Scan for the cell matching the given text and deliver its [X, Y] coordinate at center. 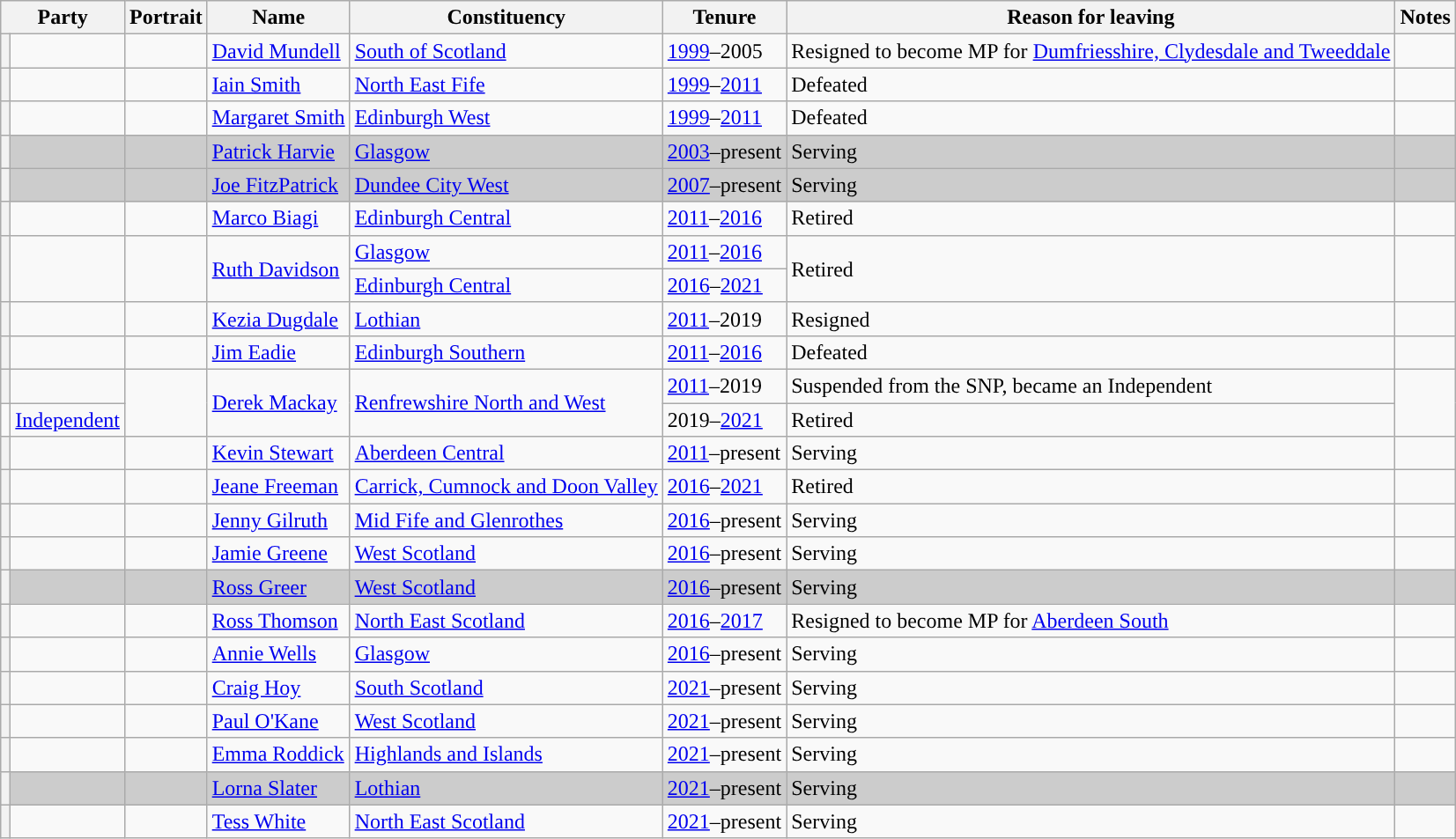
Paul O'Kane [278, 721]
Party [63, 18]
Ross Greer [278, 587]
Annie Wells [278, 654]
Craig Hoy [278, 688]
2003–present [724, 151]
Ruth Davidson [278, 269]
North East Fife [506, 85]
Suspended from the SNP, became an Independent [1090, 386]
Constituency [506, 18]
Mid Fife and Glenrothes [506, 520]
Renfrewshire North and West [506, 402]
Ross Thomson [278, 621]
Patrick Harvie [278, 151]
2011–present [724, 453]
David Mundell [278, 51]
Notes [1425, 18]
Carrick, Cumnock and Doon Valley [506, 487]
2007–present [724, 185]
Jenny Gilruth [278, 520]
Kezia Dugdale [278, 319]
Name [278, 18]
Joe FitzPatrick [278, 185]
Iain Smith [278, 85]
Portrait [166, 18]
1999–2005 [724, 51]
Jeane Freeman [278, 487]
Aberdeen Central [506, 453]
Tenure [724, 18]
Jamie Greene [278, 554]
Reason for leaving [1090, 18]
South Scotland [506, 688]
Margaret Smith [278, 118]
South of Scotland [506, 51]
Dundee City West [506, 185]
Marco Biagi [278, 218]
Resigned to become MP for Dumfriesshire, Clydesdale and Tweeddale [1090, 51]
Emma Roddick [278, 754]
Kevin Stewart [278, 453]
Jim Eadie [278, 352]
2016–2017 [724, 621]
Tess White [278, 821]
Edinburgh West [506, 118]
Lorna Slater [278, 788]
Derek Mackay [278, 402]
Independent [68, 420]
Edinburgh Southern [506, 352]
Resigned [1090, 319]
Resigned to become MP for Aberdeen South [1090, 621]
Highlands and Islands [506, 754]
2019–2021 [724, 420]
